For the text-containing cell, return its midpoint in (X, Y) coordinate format. 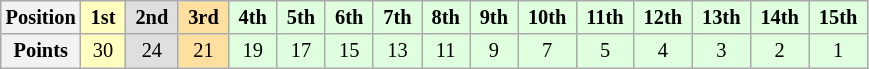
15 (349, 51)
7 (547, 51)
9 (494, 51)
8th (446, 17)
11 (446, 51)
2 (779, 51)
2nd (152, 17)
24 (152, 51)
13th (721, 17)
19 (253, 51)
3 (721, 51)
9th (494, 17)
11th (604, 17)
14th (779, 17)
7th (397, 17)
21 (203, 51)
10th (547, 17)
5th (301, 17)
30 (104, 51)
1st (104, 17)
5 (604, 51)
15th (838, 17)
17 (301, 51)
4th (253, 17)
Position (41, 17)
3rd (203, 17)
Points (41, 51)
4 (663, 51)
12th (663, 17)
6th (349, 17)
13 (397, 51)
1 (838, 51)
